For the text-containing cell, return its midpoint in (x, y) coordinate format. 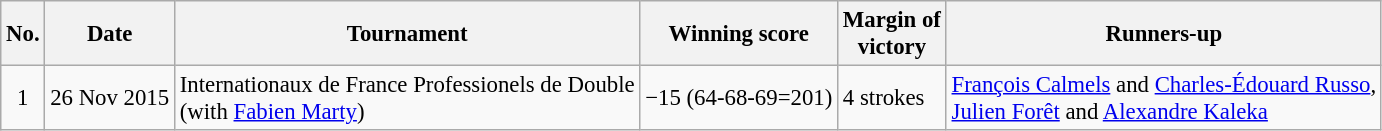
Margin ofvictory (892, 34)
Runners-up (1164, 34)
Internationaux de France Professionels de Double(with Fabien Marty) (406, 98)
No. (23, 34)
1 (23, 98)
Winning score (739, 34)
4 strokes (892, 98)
−15 (64-68-69=201) (739, 98)
François Calmels and Charles-Édouard Russo, Julien Forêt and Alexandre Kaleka (1164, 98)
Date (110, 34)
26 Nov 2015 (110, 98)
Tournament (406, 34)
